For the text-containing cell, return its midpoint in [x, y] coordinate format. 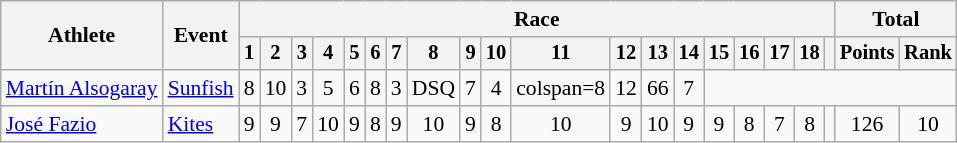
2 [276, 54]
11 [560, 54]
José Fazio [82, 124]
14 [689, 54]
Athlete [82, 36]
16 [749, 54]
Points [867, 54]
66 [658, 88]
Martín Alsogaray [82, 88]
126 [867, 124]
13 [658, 54]
Event [201, 36]
Sunfish [201, 88]
colspan=8 [560, 88]
DSQ [434, 88]
Race [537, 19]
Total [896, 19]
15 [719, 54]
Kites [201, 124]
Rank [928, 54]
18 [810, 54]
1 [250, 54]
17 [779, 54]
